Scan for the cell matching the given text and deliver its [X, Y] coordinate at center. 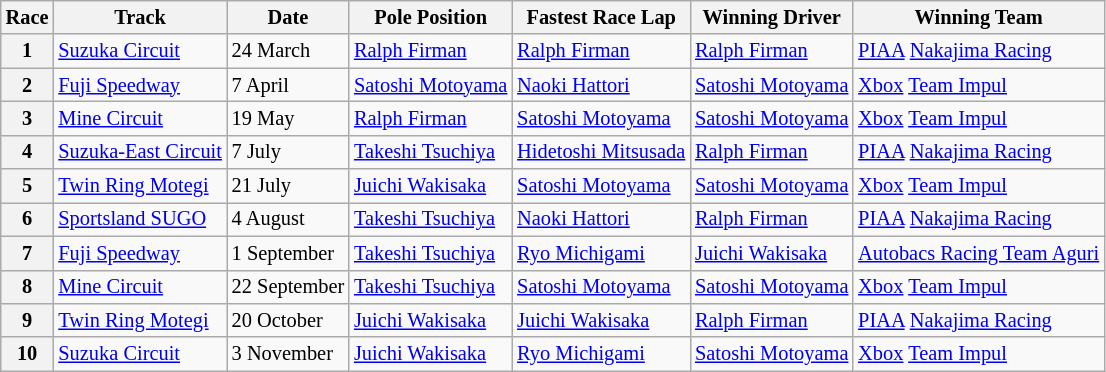
2 [28, 85]
21 July [288, 186]
Winning Team [978, 17]
Date [288, 17]
19 May [288, 118]
Suzuka-East Circuit [140, 152]
Sportsland SUGO [140, 219]
24 March [288, 51]
Fastest Race Lap [601, 17]
9 [28, 320]
Track [140, 17]
Pole Position [430, 17]
Race [28, 17]
3 November [288, 354]
5 [28, 186]
Hidetoshi Mitsusada [601, 152]
Autobacs Racing Team Aguri [978, 253]
4 August [288, 219]
20 October [288, 320]
Winning Driver [772, 17]
22 September [288, 287]
7 April [288, 85]
1 [28, 51]
6 [28, 219]
3 [28, 118]
7 [28, 253]
10 [28, 354]
8 [28, 287]
4 [28, 152]
7 July [288, 152]
1 September [288, 253]
